Pinpoint the cell where the given text exists, returning its (x, y) midpoint coordinate. 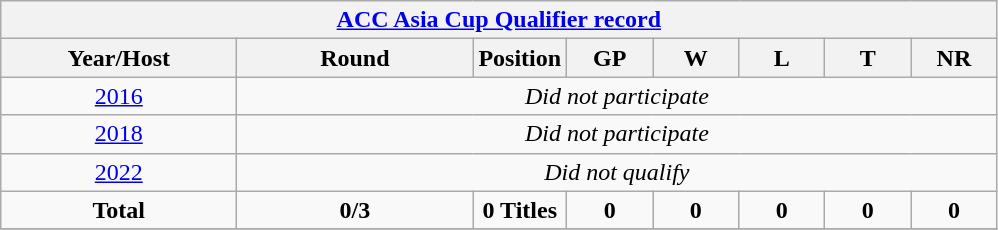
GP (610, 58)
ACC Asia Cup Qualifier record (499, 20)
Total (119, 210)
Did not qualify (617, 172)
NR (954, 58)
2018 (119, 134)
Year/Host (119, 58)
0 Titles (520, 210)
0/3 (355, 210)
2022 (119, 172)
Round (355, 58)
W (696, 58)
L (782, 58)
2016 (119, 96)
T (868, 58)
Position (520, 58)
